Capture the cell that displays the provided text and extract its [x, y] central coordinate. 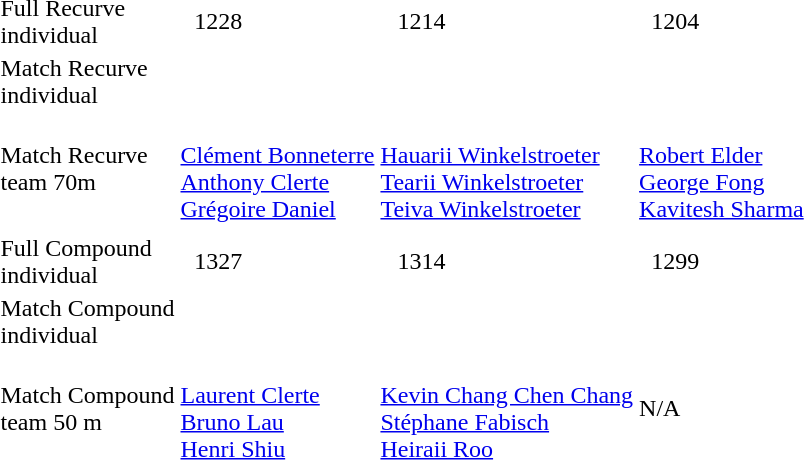
Hauarii WinkelstroeterTearii WinkelstroeterTeiva Winkelstroeter [507, 168]
1314 [516, 262]
Clément BonneterreAnthony ClerteGrégoire Daniel [278, 168]
1327 [284, 262]
